Pinpoint the cell where the given text exists, returning its [X, Y] midpoint coordinate. 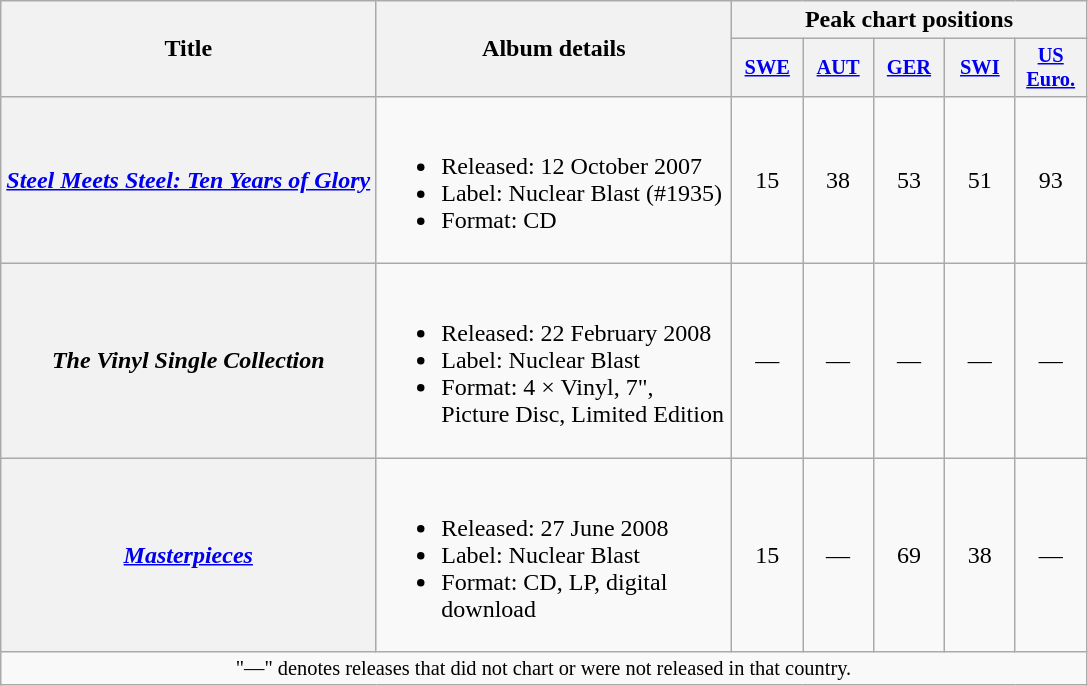
Released: 12 October 2007Label: Nuclear Blast (#1935)Format: CD [554, 180]
93 [1050, 180]
51 [980, 180]
"—" denotes releases that did not chart or were not released in that country. [544, 669]
Released: 27 June 2008Label: Nuclear BlastFormat: CD, LP, digital download [554, 555]
The Vinyl Single Collection [188, 361]
Released: 22 February 2008Label: Nuclear BlastFormat: 4 × Vinyl, 7", Picture Disc, Limited Edition [554, 361]
Masterpieces [188, 555]
69 [910, 555]
AUT [838, 68]
Album details [554, 49]
USEuro. [1050, 68]
Title [188, 49]
SWE [768, 68]
GER [910, 68]
53 [910, 180]
Steel Meets Steel: Ten Years of Glory [188, 180]
Peak chart positions [909, 20]
SWI [980, 68]
